Determine the (X, Y) coordinate at the center of the cell enclosing the given text.  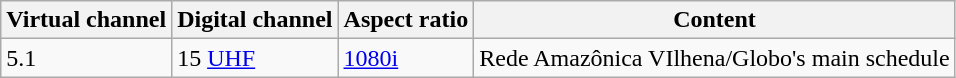
1080i (406, 58)
Virtual channel (86, 20)
Aspect ratio (406, 20)
15 UHF (255, 58)
Rede Amazônica VIlhena/Globo's main schedule (714, 58)
Digital channel (255, 20)
Content (714, 20)
5.1 (86, 58)
